Find where the given text appears and provide that cell's center as (X, Y) coordinate. 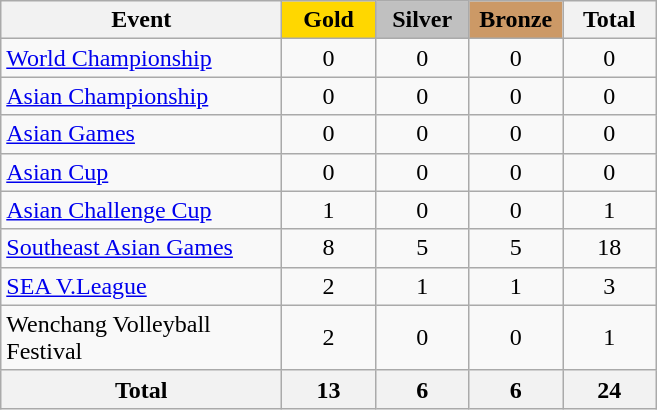
Asian Cup (142, 172)
24 (609, 389)
18 (609, 248)
Wenchang Volleyball Festival (142, 338)
Silver (422, 20)
Bronze (516, 20)
SEA V.League (142, 286)
Asian Challenge Cup (142, 210)
Southeast Asian Games (142, 248)
Gold (329, 20)
3 (609, 286)
8 (329, 248)
13 (329, 389)
Asian Championship (142, 96)
World Championship (142, 58)
Event (142, 20)
Asian Games (142, 134)
